Scan for the cell matching the given text and deliver its (X, Y) coordinate at center. 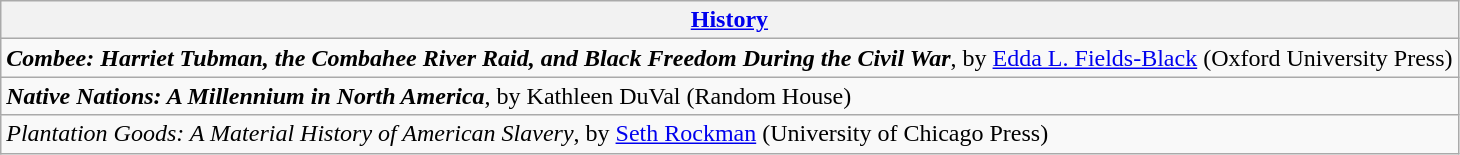
Plantation Goods: A Material History of American Slavery, by Seth Rockman (University of Chicago Press) (730, 134)
Native Nations: A Millennium in North America, by Kathleen DuVal (Random House) (730, 96)
Combee: Harriet Tubman, the Combahee River Raid, and Black Freedom During the Civil War, by Edda L. Fields-Black (Oxford University Press) (730, 58)
History (730, 20)
